Pinpoint the cell where the given text exists, returning its (x, y) midpoint coordinate. 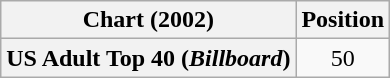
50 (343, 58)
Position (343, 20)
US Adult Top 40 (Billboard) (148, 58)
Chart (2002) (148, 20)
